Capture the cell that displays the provided text and extract its [x, y] central coordinate. 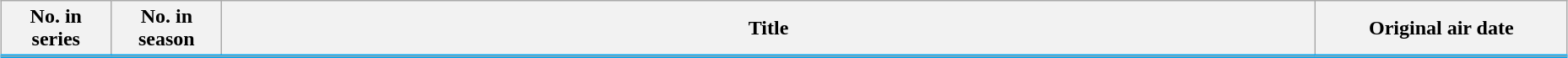
No. inseries [56, 29]
Title [768, 29]
Original air date [1441, 29]
No. inseason [167, 29]
